Detect which cell encompasses the target text, then output its [x, y] center coordinate. 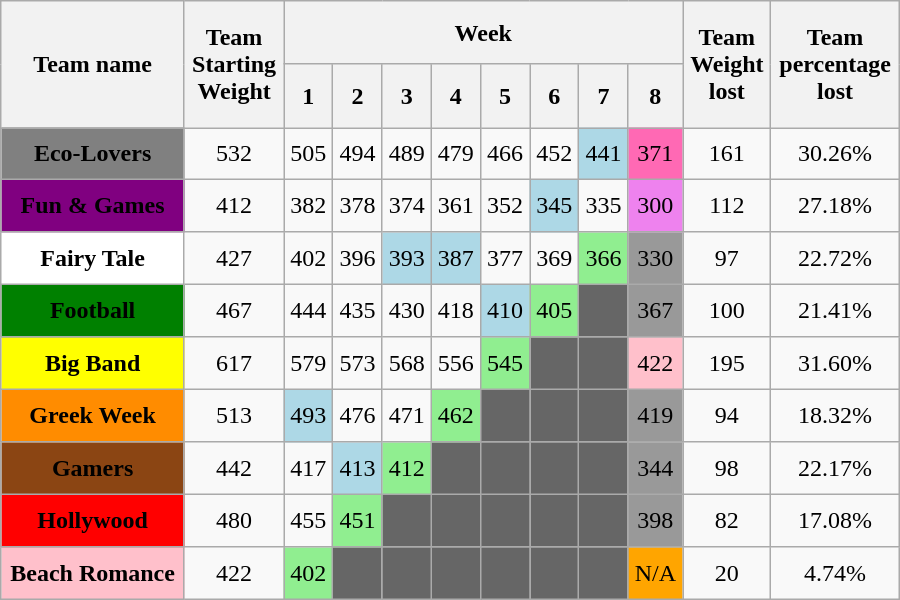
452 [554, 154]
556 [456, 363]
Football [93, 311]
418 [456, 311]
97 [727, 258]
405 [554, 311]
387 [456, 258]
617 [234, 363]
195 [727, 363]
1 [308, 96]
532 [234, 154]
22.72% [835, 258]
112 [727, 206]
7 [604, 96]
441 [604, 154]
382 [308, 206]
Greek Week [93, 416]
330 [656, 258]
31.60% [835, 363]
4.74% [835, 573]
Gamers [93, 468]
2 [358, 96]
18.32% [835, 416]
161 [727, 154]
21.41% [835, 311]
493 [308, 416]
369 [554, 258]
Big Band [93, 363]
4 [456, 96]
393 [406, 258]
Team percentage lost [835, 64]
98 [727, 468]
374 [406, 206]
444 [308, 311]
30.26% [835, 154]
467 [234, 311]
367 [656, 311]
366 [604, 258]
466 [504, 154]
361 [456, 206]
Team name [93, 64]
377 [504, 258]
335 [604, 206]
94 [727, 416]
398 [656, 520]
410 [504, 311]
Hollywood [93, 520]
TeamStartingWeight [234, 64]
471 [406, 416]
Eco-Lovers [93, 154]
82 [727, 520]
345 [554, 206]
413 [358, 468]
371 [656, 154]
378 [358, 206]
8 [656, 96]
462 [456, 416]
573 [358, 363]
417 [308, 468]
Fun & Games [93, 206]
3 [406, 96]
451 [358, 520]
17.08% [835, 520]
479 [456, 154]
489 [406, 154]
344 [656, 468]
455 [308, 520]
20 [727, 573]
419 [656, 416]
476 [358, 416]
5 [504, 96]
505 [308, 154]
545 [504, 363]
TeamWeight lost [727, 64]
435 [358, 311]
6 [554, 96]
300 [656, 206]
Fairy Tale [93, 258]
Beach Romance [93, 573]
442 [234, 468]
22.17% [835, 468]
513 [234, 416]
427 [234, 258]
352 [504, 206]
568 [406, 363]
N/A [656, 573]
Week [484, 32]
494 [358, 154]
100 [727, 311]
430 [406, 311]
579 [308, 363]
27.18% [835, 206]
480 [234, 520]
396 [358, 258]
